Locate the cell with the specified text and output its [x, y] center coordinate. 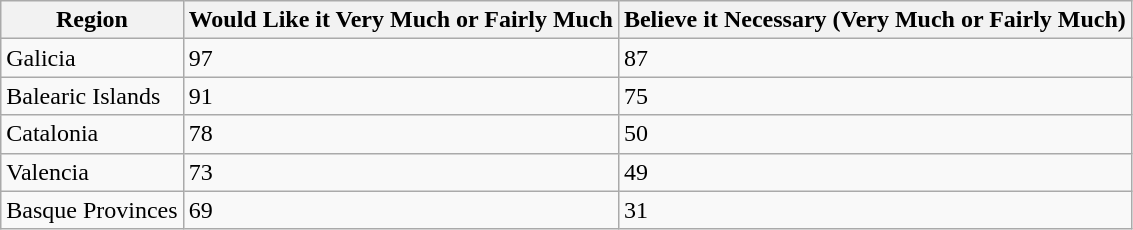
50 [874, 134]
49 [874, 172]
Catalonia [92, 134]
Balearic Islands [92, 96]
69 [400, 210]
91 [400, 96]
Region [92, 20]
Would Like it Very Much or Fairly Much [400, 20]
73 [400, 172]
Galicia [92, 58]
75 [874, 96]
87 [874, 58]
97 [400, 58]
Valencia [92, 172]
Believe it Necessary (Very Much or Fairly Much) [874, 20]
78 [400, 134]
31 [874, 210]
Basque Provinces [92, 210]
